Output the [X, Y] coordinate of the center of the cell containing the given text.  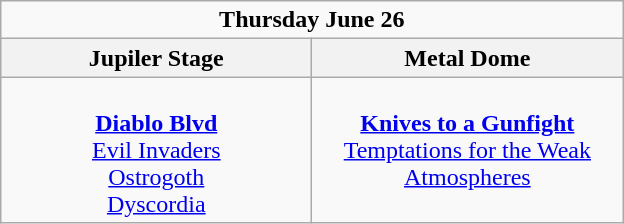
Knives to a Gunfight Temptations for the Weak Atmospheres [468, 150]
Diablo Blvd Evil Invaders Ostrogoth Dyscordia [156, 150]
Jupiler Stage [156, 58]
Metal Dome [468, 58]
Thursday June 26 [312, 20]
